Find where the given text appears and provide that cell's center as (X, Y) coordinate. 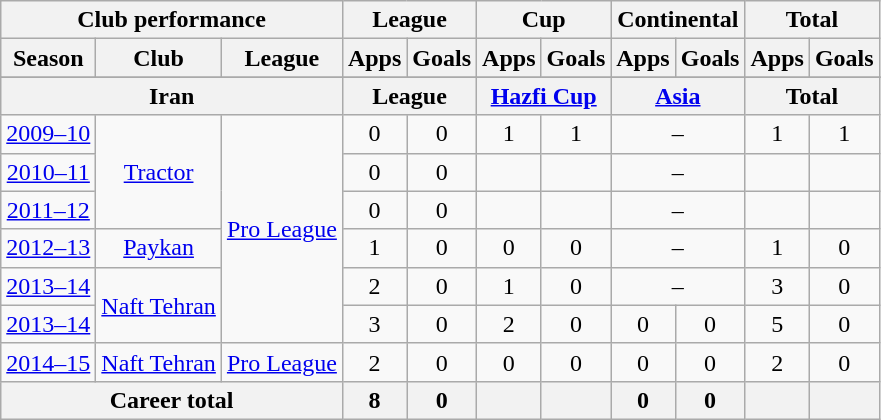
Iran (172, 96)
Tractor (159, 172)
8 (374, 400)
2011–12 (48, 210)
Career total (172, 400)
Club (159, 58)
5 (777, 324)
2012–13 (48, 248)
Hazfi Cup (544, 96)
Continental (678, 20)
Season (48, 58)
2010–11 (48, 172)
Paykan (159, 248)
Cup (544, 20)
2014–15 (48, 362)
2009–10 (48, 134)
Club performance (172, 20)
Asia (678, 96)
